Capture the cell that displays the provided text and extract its [X, Y] central coordinate. 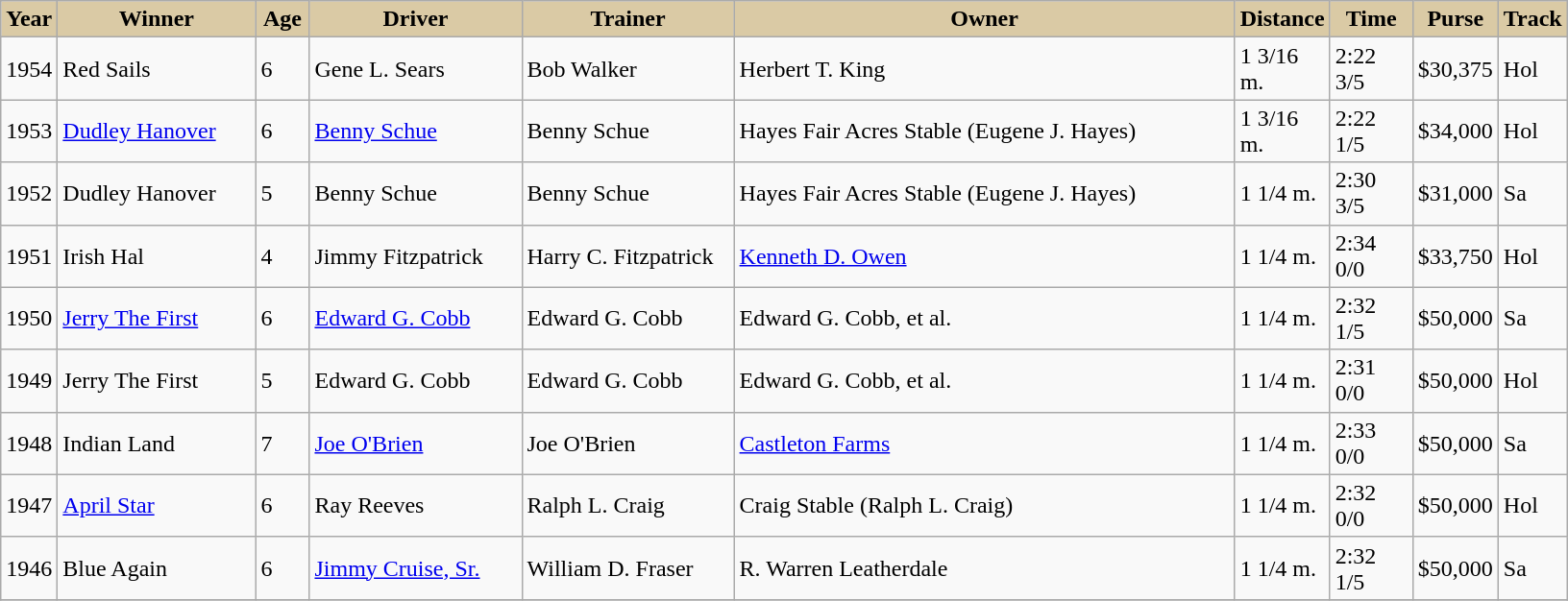
1948 [29, 444]
Red Sails [157, 69]
Irish Hal [157, 255]
2:33 0/0 [1371, 444]
4 [282, 255]
$31,000 [1455, 194]
Winner [157, 19]
Kenneth D. Owen [984, 255]
Driver [415, 19]
Gene L. Sears [415, 69]
$33,750 [1455, 255]
R. Warren Leatherdale [984, 568]
Harry C. Fitzpatrick [628, 255]
1946 [29, 568]
Year [29, 19]
Track [1532, 19]
Craig Stable (Ralph L. Craig) [984, 505]
1951 [29, 255]
Ray Reeves [415, 505]
2:34 0/0 [1371, 255]
Time [1371, 19]
2:32 0/0 [1371, 505]
Age [282, 19]
William D. Fraser [628, 568]
Ralph L. Craig [628, 505]
Jimmy Fitzpatrick [415, 255]
2:31 0/0 [1371, 380]
2:22 3/5 [1371, 69]
April Star [157, 505]
$34,000 [1455, 131]
Purse [1455, 19]
1950 [29, 319]
Distance [1282, 19]
7 [282, 444]
1953 [29, 131]
Jimmy Cruise, Sr. [415, 568]
1952 [29, 194]
1947 [29, 505]
1954 [29, 69]
Bob Walker [628, 69]
2:22 1/5 [1371, 131]
Blue Again [157, 568]
$30,375 [1455, 69]
Castleton Farms [984, 444]
Owner [984, 19]
Indian Land [157, 444]
2:30 3/5 [1371, 194]
Trainer [628, 19]
Herbert T. King [984, 69]
1949 [29, 380]
